Return the (x, y) coordinate for the center point of the cell that contains the specified text.  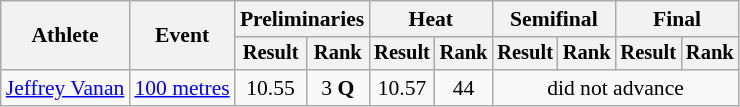
Preliminaries (302, 19)
Heat (430, 19)
Final (676, 19)
44 (464, 88)
100 metres (182, 88)
Athlete (66, 36)
Semifinal (554, 19)
10.55 (271, 88)
3 Q (338, 88)
10.57 (402, 88)
did not advance (615, 88)
Jeffrey Vanan (66, 88)
Event (182, 36)
